Capture the cell that displays the provided text and extract its [x, y] central coordinate. 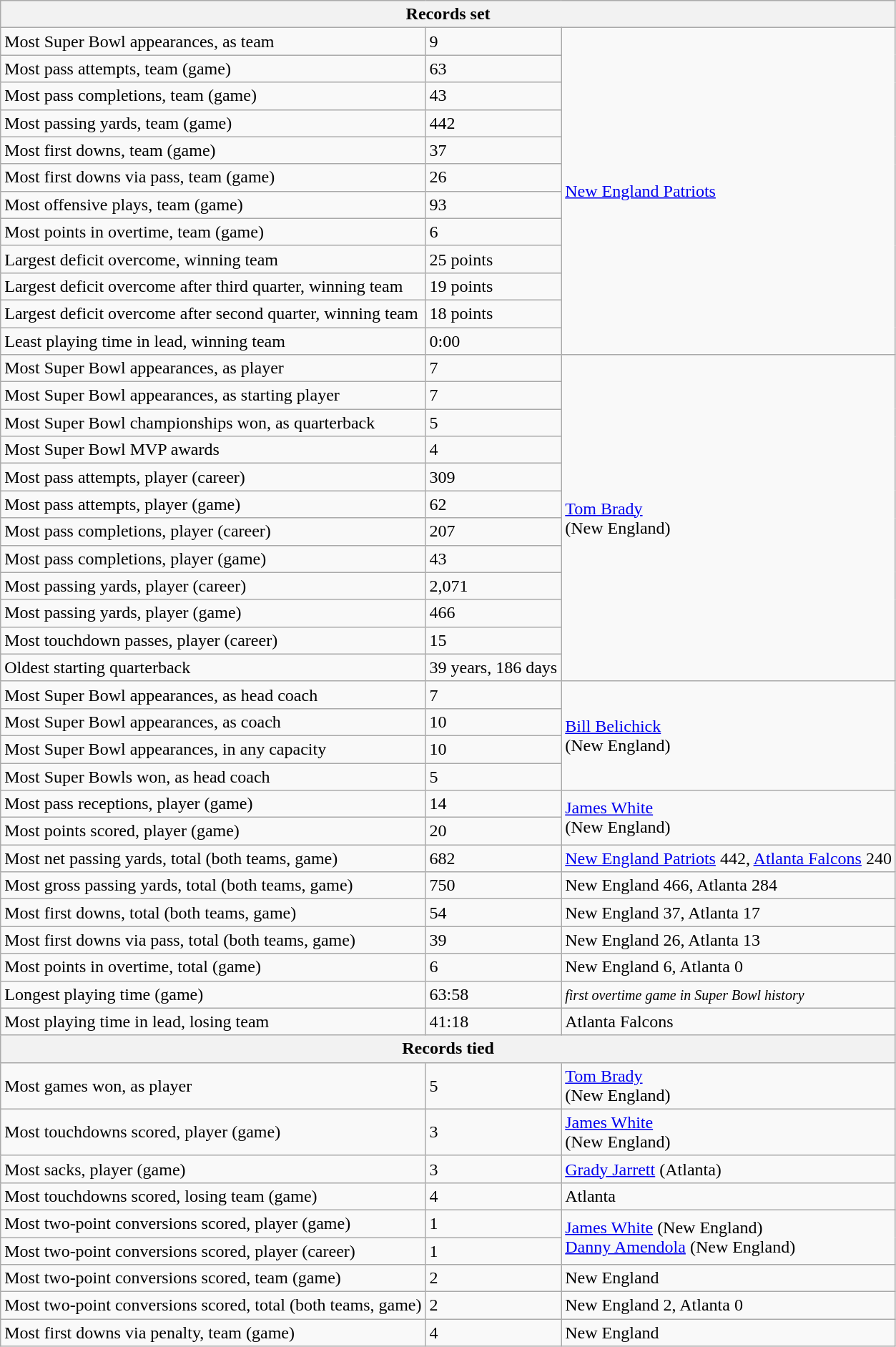
Most touchdowns scored, player (game) [213, 1132]
Most points in overtime, total (game) [213, 967]
Most two-point conversions scored, total (both teams, game) [213, 1306]
Most two-point conversions scored, player (game) [213, 1223]
Most passing yards, player (game) [213, 613]
New England Patriots [729, 192]
63:58 [493, 994]
442 [493, 123]
682 [493, 858]
Most pass attempts, team (game) [213, 69]
New England 37, Atlanta 17 [729, 913]
14 [493, 804]
Most playing time in lead, losing team [213, 1022]
Most games won, as player [213, 1086]
Most Super Bowls won, as head coach [213, 776]
25 points [493, 259]
309 [493, 477]
Most Super Bowl appearances, as head coach [213, 695]
New England 6, Atlanta 0 [729, 967]
Most pass completions, player (career) [213, 532]
Most pass completions, player (game) [213, 559]
New England Patriots 442, Atlanta Falcons 240 [729, 858]
New England 466, Atlanta 284 [729, 886]
Records tied [448, 1049]
Most Super Bowl appearances, as team [213, 41]
Most first downs via penalty, team (game) [213, 1333]
18 points [493, 313]
New England 2, Atlanta 0 [729, 1306]
20 [493, 831]
Most net passing yards, total (both teams, game) [213, 858]
750 [493, 886]
Most two-point conversions scored, team (game) [213, 1278]
Most first downs, total (both teams, game) [213, 913]
Most points in overtime, team (game) [213, 232]
Least playing time in lead, winning team [213, 341]
19 points [493, 286]
Most pass receptions, player (game) [213, 804]
466 [493, 613]
Most touchdown passes, player (career) [213, 640]
63 [493, 69]
Most passing yards, team (game) [213, 123]
Records set [448, 14]
Most Super Bowl appearances, in any capacity [213, 749]
39 years, 186 days [493, 667]
Most pass attempts, player (game) [213, 504]
Atlanta [729, 1196]
26 [493, 177]
Most Super Bowl appearances, as coach [213, 722]
Most sacks, player (game) [213, 1169]
2,071 [493, 586]
62 [493, 504]
93 [493, 205]
Bill Belichick (New England) [729, 735]
Most two-point conversions scored, player (career) [213, 1251]
Most Super Bowl appearances, as player [213, 368]
37 [493, 150]
Most passing yards, player (career) [213, 586]
Largest deficit overcome after third quarter, winning team [213, 286]
0:00 [493, 341]
Most points scored, player (game) [213, 831]
Most gross passing yards, total (both teams, game) [213, 886]
9 [493, 41]
39 [493, 940]
15 [493, 640]
James White (New England)Danny Amendola (New England) [729, 1237]
Largest deficit overcome, winning team [213, 259]
Most first downs via pass, total (both teams, game) [213, 940]
Oldest starting quarterback [213, 667]
Most Super Bowl championships won, as quarterback [213, 423]
Most offensive plays, team (game) [213, 205]
Most Super Bowl appearances, as starting player [213, 396]
Most pass attempts, player (career) [213, 477]
Longest playing time (game) [213, 994]
Most first downs, team (game) [213, 150]
Most touchdowns scored, losing team (game) [213, 1196]
New England 26, Atlanta 13 [729, 940]
Grady Jarrett (Atlanta) [729, 1169]
Most pass completions, team (game) [213, 96]
Largest deficit overcome after second quarter, winning team [213, 313]
Most first downs via pass, team (game) [213, 177]
Most Super Bowl MVP awards [213, 450]
54 [493, 913]
first overtime game in Super Bowl history [729, 994]
41:18 [493, 1022]
207 [493, 532]
Atlanta Falcons [729, 1022]
